Extract the (X, Y) coordinate from the center of the cell holding the provided text.  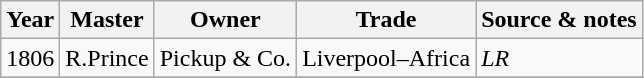
R.Prince (107, 58)
LR (560, 58)
Source & notes (560, 20)
Owner (225, 20)
Liverpool–Africa (386, 58)
Pickup & Co. (225, 58)
Year (30, 20)
Master (107, 20)
1806 (30, 58)
Trade (386, 20)
